From the cell containing the given text, extract its center point as (X, Y) coordinate. 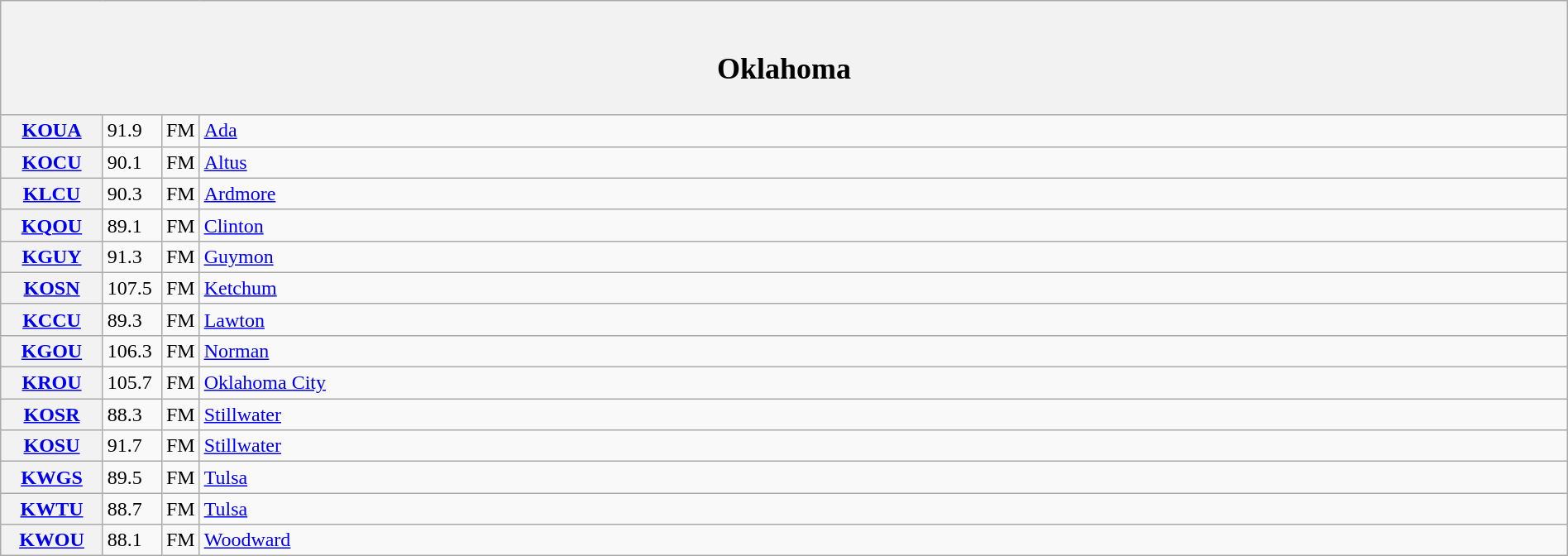
KOSR (52, 415)
89.5 (132, 477)
90.3 (132, 194)
91.7 (132, 446)
KCCU (52, 319)
91.3 (132, 256)
106.3 (132, 351)
Oklahoma (784, 58)
Norman (883, 351)
Clinton (883, 225)
KGUY (52, 256)
Ardmore (883, 194)
91.9 (132, 131)
107.5 (132, 288)
KOSU (52, 446)
90.1 (132, 162)
KWTU (52, 509)
88.3 (132, 415)
KOCU (52, 162)
KLCU (52, 194)
89.3 (132, 319)
KROU (52, 383)
KWGS (52, 477)
KOSN (52, 288)
Altus (883, 162)
Oklahoma City (883, 383)
Ada (883, 131)
Guymon (883, 256)
Woodward (883, 540)
89.1 (132, 225)
Lawton (883, 319)
88.1 (132, 540)
KQOU (52, 225)
KWOU (52, 540)
88.7 (132, 509)
105.7 (132, 383)
KOUA (52, 131)
Ketchum (883, 288)
KGOU (52, 351)
